For the text-containing cell, return its midpoint in (X, Y) coordinate format. 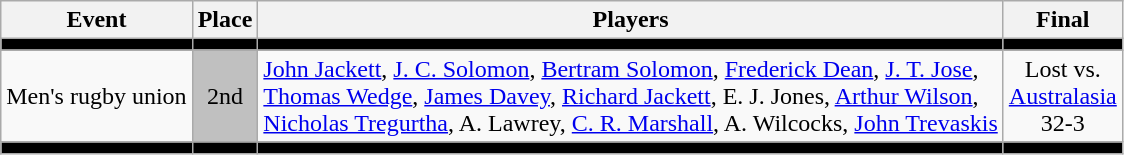
Place (225, 20)
Lost vs. Australasia 32-3 (1062, 96)
Event (96, 20)
Players (630, 20)
Men's rugby union (96, 96)
2nd (225, 96)
Final (1062, 20)
